For the text-containing cell, return its midpoint in [X, Y] coordinate format. 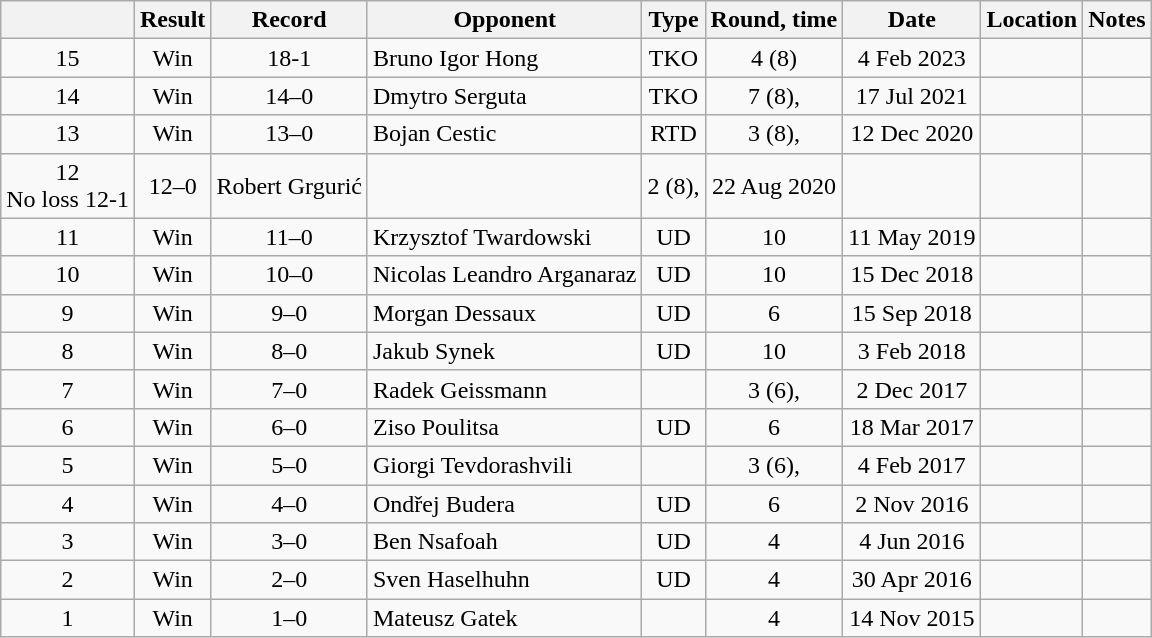
4 Feb 2017 [912, 465]
2 Dec 2017 [912, 389]
7 [68, 389]
22 Aug 2020 [774, 186]
RTD [674, 134]
3 (8), [774, 134]
Mateusz Gatek [504, 618]
14 Nov 2015 [912, 618]
Result [172, 20]
4 Jun 2016 [912, 542]
4 (8) [774, 58]
13 [68, 134]
9–0 [290, 313]
Giorgi Tevdorashvili [504, 465]
Type [674, 20]
10–0 [290, 275]
17 Jul 2021 [912, 96]
1 [68, 618]
4–0 [290, 503]
11 May 2019 [912, 237]
Ondřej Budera [504, 503]
Round, time [774, 20]
11 [68, 237]
8–0 [290, 351]
Sven Haselhuhn [504, 580]
18 Mar 2017 [912, 427]
Opponent [504, 20]
Morgan Dessaux [504, 313]
Jakub Synek [504, 351]
14 [68, 96]
Notes [1117, 20]
Record [290, 20]
30 Apr 2016 [912, 580]
3–0 [290, 542]
Ben Nsafoah [504, 542]
1–0 [290, 618]
2 [68, 580]
Date [912, 20]
8 [68, 351]
15 Dec 2018 [912, 275]
5–0 [290, 465]
4 Feb 2023 [912, 58]
5 [68, 465]
12 Dec 2020 [912, 134]
Krzysztof Twardowski [504, 237]
18-1 [290, 58]
Nicolas Leandro Arganaraz [504, 275]
Location [1032, 20]
14–0 [290, 96]
Bojan Cestic [504, 134]
6–0 [290, 427]
7–0 [290, 389]
2–0 [290, 580]
Dmytro Serguta [504, 96]
Robert Grgurić [290, 186]
12–0 [172, 186]
9 [68, 313]
11–0 [290, 237]
3 [68, 542]
3 Feb 2018 [912, 351]
15 [68, 58]
13–0 [290, 134]
Ziso Poulitsa [504, 427]
Radek Geissmann [504, 389]
2 Nov 2016 [912, 503]
15 Sep 2018 [912, 313]
12No loss 12-1 [68, 186]
7 (8), [774, 96]
2 (8), [674, 186]
Bruno Igor Hong [504, 58]
